Find where the given text appears and provide that cell's center as (X, Y) coordinate. 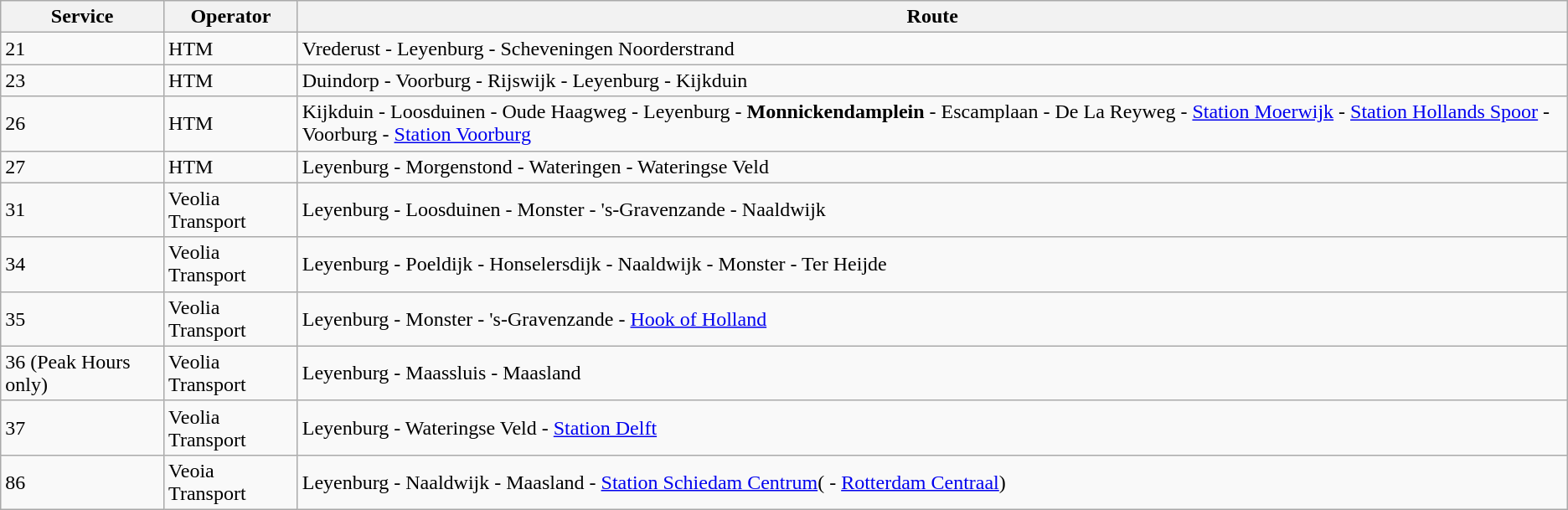
Service (82, 17)
36 (Peak Hours only) (82, 373)
Leyenburg - Loosduinen - Monster - 's-Gravenzande - Naaldwijk (932, 209)
Duindorp - Voorburg - Rijswijk - Leyenburg - Kijkduin (932, 80)
35 (82, 318)
Leyenburg - Maassluis - Maasland (932, 373)
34 (82, 265)
23 (82, 80)
31 (82, 209)
21 (82, 49)
Leyenburg - Poeldijk - Honselersdijk - Naaldwijk - Monster - Ter Heijde (932, 265)
Vrederust - Leyenburg - Scheveningen Noorderstrand (932, 49)
26 (82, 124)
Veoia Transport (231, 482)
27 (82, 167)
Operator (231, 17)
37 (82, 427)
Leyenburg - Naaldwijk - Maasland - Station Schiedam Centrum( - Rotterdam Centraal) (932, 482)
Leyenburg - Wateringse Veld - Station Delft (932, 427)
Leyenburg - Monster - 's-Gravenzande - Hook of Holland (932, 318)
Leyenburg - Morgenstond - Wateringen - Wateringse Veld (932, 167)
86 (82, 482)
Route (932, 17)
